Capture the cell that displays the provided text and extract its [X, Y] central coordinate. 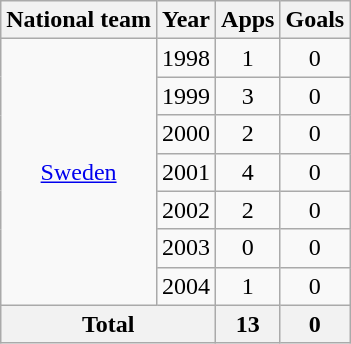
13 [248, 324]
Sweden [79, 172]
2004 [186, 286]
2003 [186, 248]
2001 [186, 172]
1999 [186, 96]
Apps [248, 20]
2000 [186, 134]
Year [186, 20]
Total [108, 324]
1998 [186, 58]
2002 [186, 210]
National team [79, 20]
4 [248, 172]
Goals [315, 20]
3 [248, 96]
